Locate the cell with the specified text and output its [X, Y] center coordinate. 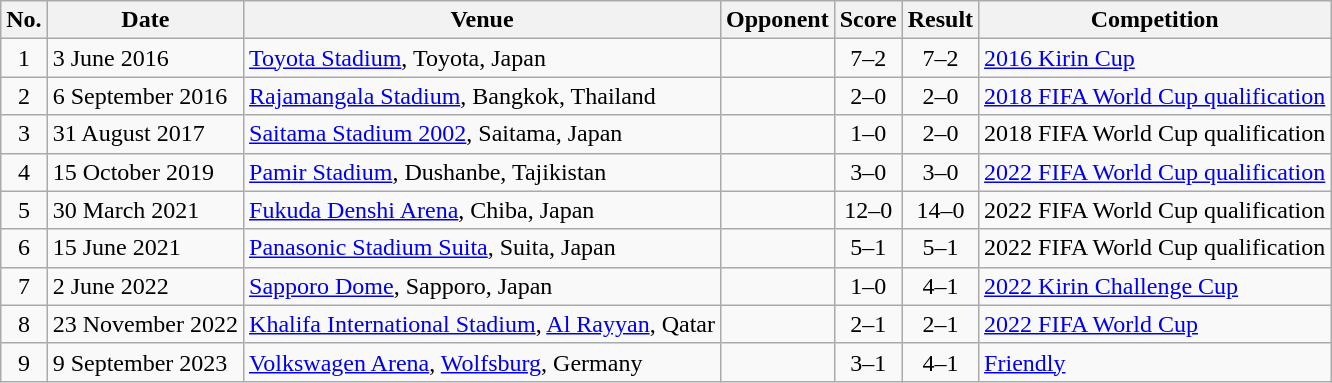
Toyota Stadium, Toyota, Japan [482, 58]
7 [24, 286]
Fukuda Denshi Arena, Chiba, Japan [482, 210]
1 [24, 58]
No. [24, 20]
9 [24, 362]
9 September 2023 [145, 362]
23 November 2022 [145, 324]
Rajamangala Stadium, Bangkok, Thailand [482, 96]
Result [940, 20]
Sapporo Dome, Sapporo, Japan [482, 286]
15 October 2019 [145, 172]
2016 Kirin Cup [1155, 58]
6 [24, 248]
8 [24, 324]
Volkswagen Arena, Wolfsburg, Germany [482, 362]
Date [145, 20]
2022 FIFA World Cup [1155, 324]
Khalifa International Stadium, Al Rayyan, Qatar [482, 324]
Friendly [1155, 362]
Panasonic Stadium Suita, Suita, Japan [482, 248]
3 June 2016 [145, 58]
5 [24, 210]
Venue [482, 20]
3 [24, 134]
2 [24, 96]
30 March 2021 [145, 210]
6 September 2016 [145, 96]
3–1 [868, 362]
Opponent [777, 20]
4 [24, 172]
2 June 2022 [145, 286]
2022 Kirin Challenge Cup [1155, 286]
Competition [1155, 20]
Saitama Stadium 2002, Saitama, Japan [482, 134]
14–0 [940, 210]
15 June 2021 [145, 248]
Score [868, 20]
Pamir Stadium, Dushanbe, Tajikistan [482, 172]
31 August 2017 [145, 134]
12–0 [868, 210]
